Search for the cell housing the specified text and yield its (x, y) center coordinate. 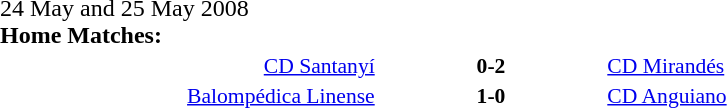
0-2 (492, 66)
